Determine the [x, y] coordinate at the center of the cell enclosing the given text.  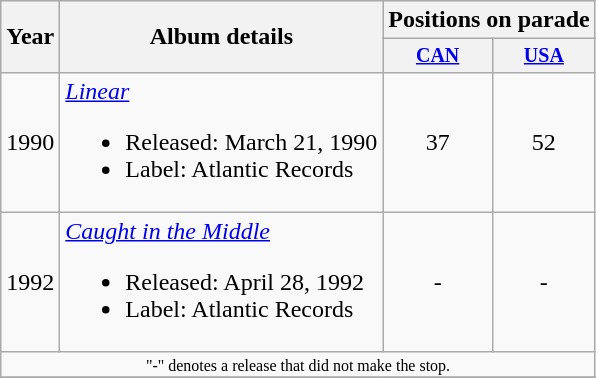
LinearReleased: March 21, 1990Label: Atlantic Records [222, 142]
USA [544, 56]
Caught in the MiddleReleased: April 28, 1992Label: Atlantic Records [222, 282]
1990 [30, 142]
52 [544, 142]
Year [30, 37]
Album details [222, 37]
CAN [438, 56]
1992 [30, 282]
Positions on parade [489, 20]
"-" denotes a release that did not make the stop. [298, 364]
37 [438, 142]
